Output the (X, Y) coordinate of the center of the cell containing the given text.  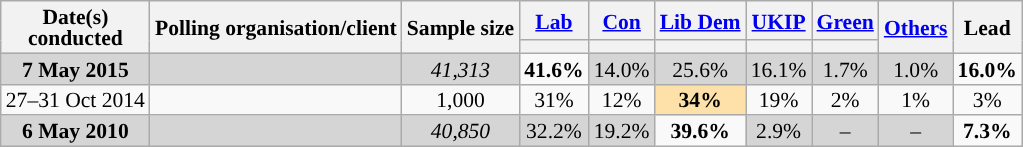
Green (846, 20)
40,850 (460, 132)
Lead (988, 27)
2.9% (779, 132)
41,313 (460, 68)
19% (779, 100)
6 May 2010 (76, 132)
Con (622, 20)
1.0% (916, 68)
27–31 Oct 2014 (76, 100)
Lib Dem (700, 20)
32.2% (554, 132)
Polling organisation/client (276, 27)
1,000 (460, 100)
34% (700, 100)
16.0% (988, 68)
25.6% (700, 68)
31% (554, 100)
Date(s)conducted (76, 27)
41.6% (554, 68)
14.0% (622, 68)
16.1% (779, 68)
UKIP (779, 20)
39.6% (700, 132)
Others (916, 27)
Lab (554, 20)
12% (622, 100)
2% (846, 100)
1% (916, 100)
19.2% (622, 132)
3% (988, 100)
7 May 2015 (76, 68)
Sample size (460, 27)
7.3% (988, 132)
1.7% (846, 68)
